Capture the cell that displays the provided text and extract its [X, Y] central coordinate. 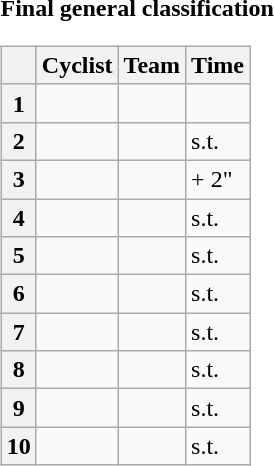
4 [18, 217]
6 [18, 294]
9 [18, 408]
5 [18, 256]
10 [18, 446]
3 [18, 179]
1 [18, 103]
+ 2" [218, 179]
Team [152, 65]
8 [18, 370]
Cyclist [77, 65]
2 [18, 141]
Time [218, 65]
7 [18, 332]
